For the text-containing cell, return its midpoint in (X, Y) coordinate format. 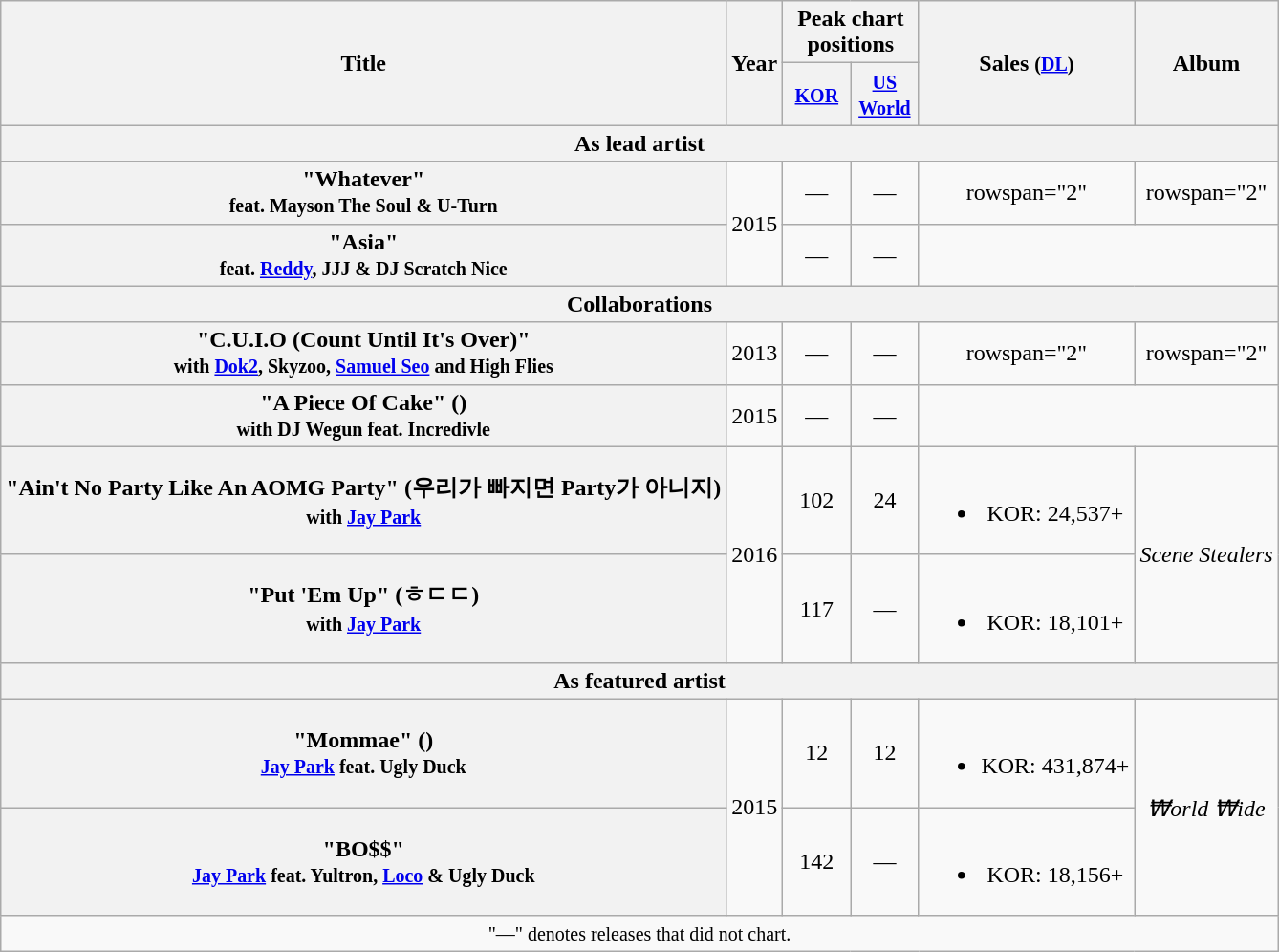
Peak chart positions (851, 32)
KOR: 18,156+ (1027, 860)
"A Piece Of Cake" () with DJ Wegun feat. Incredivle (363, 415)
"Mommae" () Jay Park feat. Ugly Duck (363, 753)
Collaborations (639, 304)
2013 (755, 354)
"BO$$" Jay Park feat. Yultron, Loco & Ugly Duck (363, 860)
142 (816, 860)
KOR: 18,101+ (1027, 608)
2016 (755, 554)
As featured artist (639, 681)
Album (1206, 63)
Year (755, 63)
"Asia" feat. Reddy, JJJ & DJ Scratch Nice (363, 254)
KOR: 24,537+ (1027, 501)
Scene Stealers (1206, 554)
24 (885, 501)
"—" denotes releases that did not chart. (639, 934)
Sales (DL) (1027, 63)
As lead artist (639, 143)
"Whatever" feat. Mayson The Soul & U-Turn (363, 193)
Title (363, 63)
US World (885, 94)
"Ain't No Party Like An AOMG Party" (우리가 빠지면 Party가 아니지) with Jay Park (363, 501)
"C.U.I.O (Count Until It's Over)" with Dok2, Skyzoo, Samuel Seo and High Flies (363, 354)
KOR (816, 94)
102 (816, 501)
"Put 'Em Up" (ㅎㄷㄷ) with Jay Park (363, 608)
KOR: 431,874+ (1027, 753)
117 (816, 608)
₩orld ₩ide (1206, 807)
